Determine the (X, Y) coordinate at the center of the cell enclosing the given text.  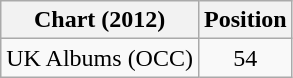
54 (245, 58)
Position (245, 20)
Chart (2012) (100, 20)
UK Albums (OCC) (100, 58)
